Search for the cell housing the specified text and yield its [X, Y] center coordinate. 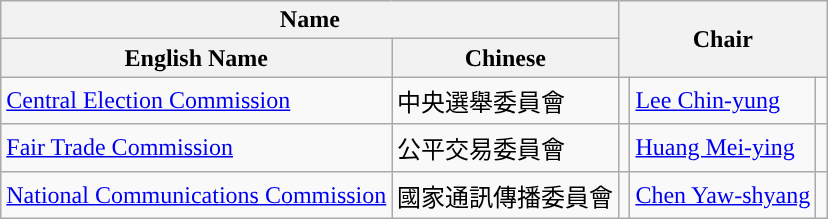
Fair Trade Commission [196, 148]
Lee Chin-yung [723, 100]
中央選舉委員會 [506, 100]
National Communications Commission [196, 194]
Huang Mei-ying [723, 148]
公平交易委員會 [506, 148]
Chinese [506, 58]
English Name [196, 58]
Chen Yaw-shyang [723, 194]
Name [310, 20]
Central Election Commission [196, 100]
國家通訊傳播委員會 [506, 194]
Chair [723, 39]
